Determine the [X, Y] coordinate at the center of the cell enclosing the given text.  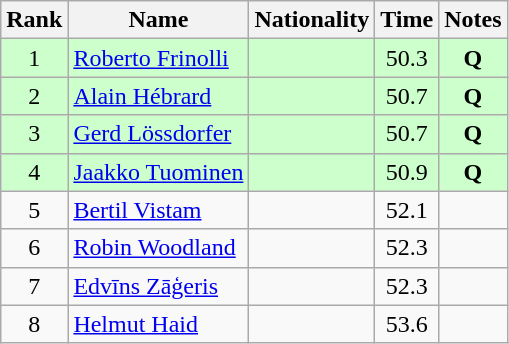
Robin Woodland [158, 248]
Alain Hébrard [158, 96]
Jaakko Tuominen [158, 172]
3 [34, 134]
4 [34, 172]
50.3 [407, 58]
53.6 [407, 324]
Nationality [312, 20]
Name [158, 20]
Roberto Frinolli [158, 58]
8 [34, 324]
6 [34, 248]
Time [407, 20]
50.9 [407, 172]
Rank [34, 20]
52.1 [407, 210]
1 [34, 58]
2 [34, 96]
Edvīns Zāģeris [158, 286]
Helmut Haid [158, 324]
7 [34, 286]
Bertil Vistam [158, 210]
Notes [473, 20]
5 [34, 210]
Gerd Lössdorfer [158, 134]
